From the cell containing the given text, extract its center point as (x, y) coordinate. 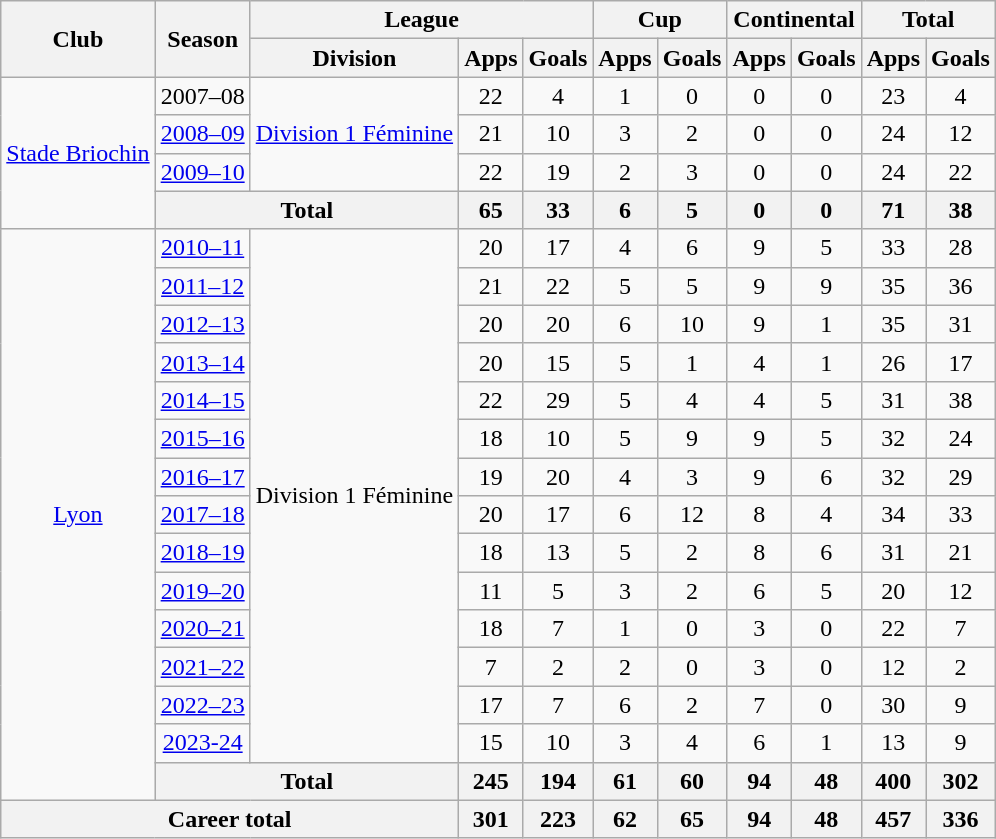
28 (961, 248)
11 (491, 591)
Club (78, 39)
30 (893, 705)
Cup (660, 20)
Division (354, 58)
2007–08 (202, 96)
Lyon (78, 514)
62 (625, 819)
Stade Briochin (78, 153)
400 (893, 781)
336 (961, 819)
2008–09 (202, 134)
2010–11 (202, 248)
2014–15 (202, 400)
Career total (230, 819)
2019–20 (202, 591)
2017–18 (202, 515)
61 (625, 781)
26 (893, 362)
60 (692, 781)
71 (893, 210)
2013–14 (202, 362)
245 (491, 781)
457 (893, 819)
223 (558, 819)
2021–22 (202, 667)
2012–13 (202, 324)
2015–16 (202, 438)
2016–17 (202, 477)
2020–21 (202, 629)
302 (961, 781)
194 (558, 781)
301 (491, 819)
36 (961, 286)
2011–12 (202, 286)
League (422, 20)
2018–19 (202, 553)
2009–10 (202, 172)
23 (893, 96)
2023-24 (202, 743)
2022–23 (202, 705)
34 (893, 515)
Continental (794, 20)
Season (202, 39)
